Identify which cell holds the provided text, then report its [X, Y] central coordinate. 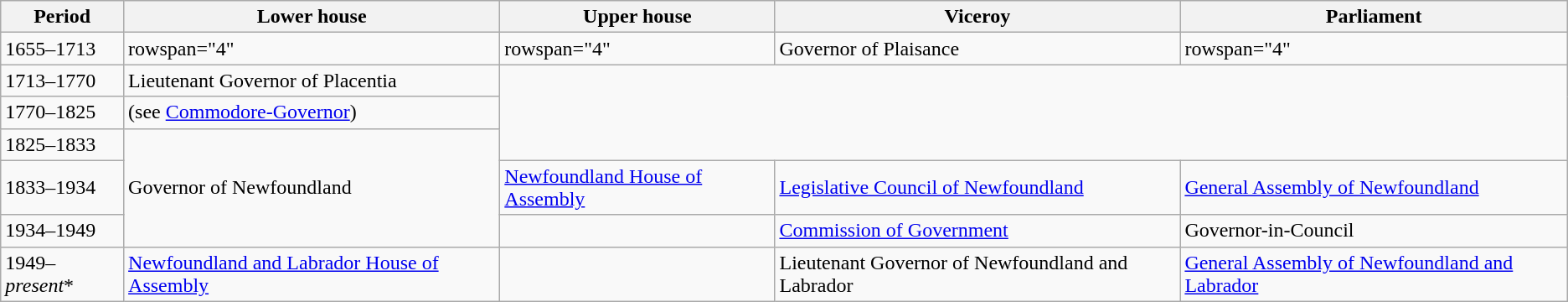
1770–1825 [62, 112]
Governor of Newfoundland [312, 188]
1655–1713 [62, 49]
Lower house [312, 17]
Period [62, 17]
1934–1949 [62, 231]
(see Commodore-Governor) [312, 112]
1713–1770 [62, 81]
Lieutenant Governor of Newfoundland and Labrador [977, 273]
Newfoundland and Labrador House of Assembly [312, 273]
Governor of Plaisance [977, 49]
Newfoundland House of Assembly [637, 188]
Parliament [1374, 17]
1825–1833 [62, 144]
1949–present* [62, 273]
Lieutenant Governor of Placentia [312, 81]
Viceroy [977, 17]
Governor-in-Council [1374, 231]
1833–1934 [62, 188]
General Assembly of Newfoundland and Labrador [1374, 273]
General Assembly of Newfoundland [1374, 188]
Commission of Government [977, 231]
Legislative Council of Newfoundland [977, 188]
Upper house [637, 17]
